For the text-containing cell, return its midpoint in [X, Y] coordinate format. 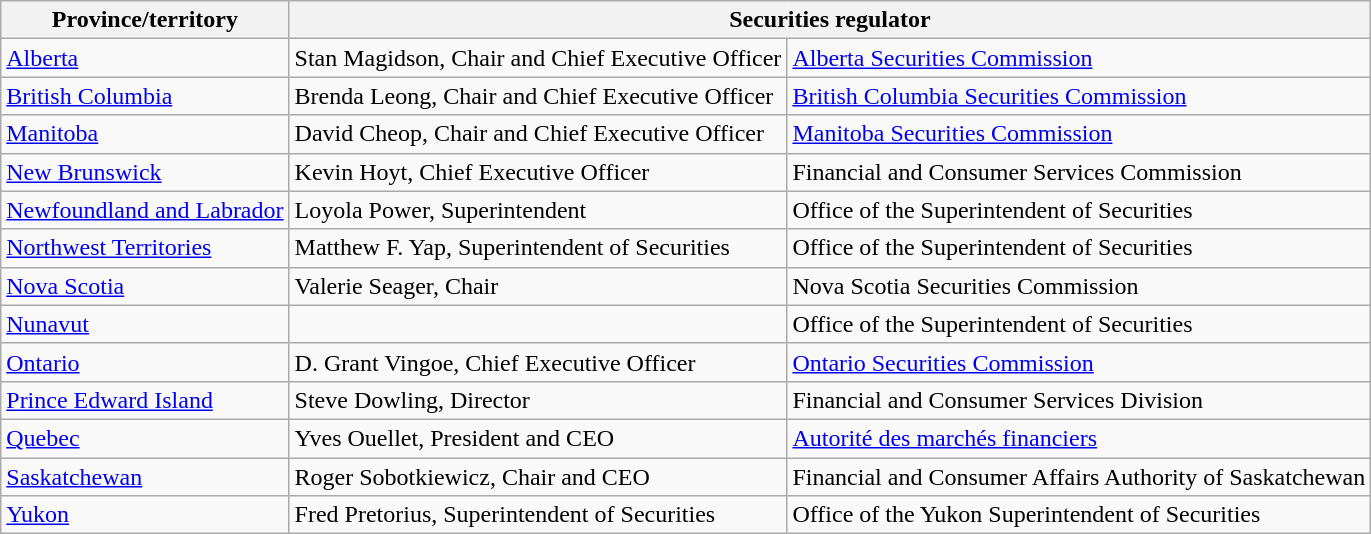
Nova Scotia Securities Commission [1079, 286]
Manitoba [145, 134]
British Columbia [145, 96]
Northwest Territories [145, 248]
Kevin Hoyt, Chief Executive Officer [538, 172]
Autorité des marchés financiers [1079, 438]
D. Grant Vingoe, Chief Executive Officer [538, 362]
British Columbia Securities Commission [1079, 96]
Saskatchewan [145, 477]
Prince Edward Island [145, 400]
Securities regulator [830, 20]
Steve Dowling, Director [538, 400]
Stan Magidson, Chair and Chief Executive Officer [538, 58]
Yukon [145, 515]
Loyola Power, Superintendent [538, 210]
Nova Scotia [145, 286]
Matthew F. Yap, Superintendent of Securities [538, 248]
Ontario [145, 362]
Valerie Seager, Chair [538, 286]
David Cheop, Chair and Chief Executive Officer [538, 134]
Quebec [145, 438]
Financial and Consumer Services Division [1079, 400]
Province/territory [145, 20]
Alberta [145, 58]
Office of the Yukon Superintendent of Securities [1079, 515]
Nunavut [145, 324]
Roger Sobotkiewicz, Chair and CEO [538, 477]
New Brunswick [145, 172]
Alberta Securities Commission [1079, 58]
Fred Pretorius, Superintendent of Securities [538, 515]
Financial and Consumer Services Commission [1079, 172]
Ontario Securities Commission [1079, 362]
Manitoba Securities Commission [1079, 134]
Financial and Consumer Affairs Authority of Saskatchewan [1079, 477]
Yves Ouellet, President and CEO [538, 438]
Brenda Leong, Chair and Chief Executive Officer [538, 96]
Newfoundland and Labrador [145, 210]
